Locate the cell with the specified text and output its [x, y] center coordinate. 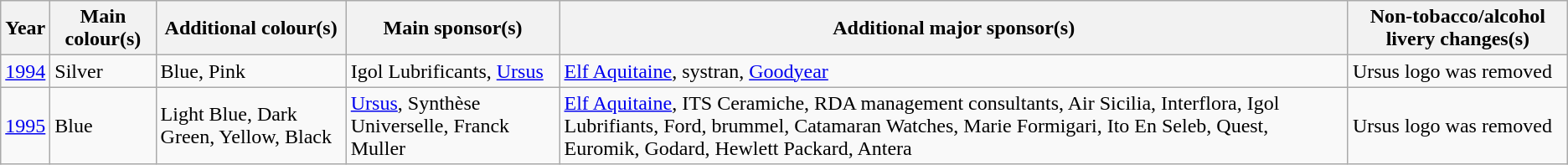
1994 [25, 71]
Main sponsor(s) [452, 28]
Igol Lubrificants, Ursus [452, 71]
Elf Aquitaine, systran, Goodyear [953, 71]
Non-tobacco/alcohol livery changes(s) [1457, 28]
1995 [25, 126]
Blue, Pink [251, 71]
Ursus, Synthèse Universelle, Franck Muller [452, 126]
Year [25, 28]
Silver [103, 71]
Additional colour(s) [251, 28]
Blue [103, 126]
Main colour(s) [103, 28]
Light Blue, Dark Green, Yellow, Black [251, 126]
Additional major sponsor(s) [953, 28]
